Search for the cell housing the specified text and yield its (X, Y) center coordinate. 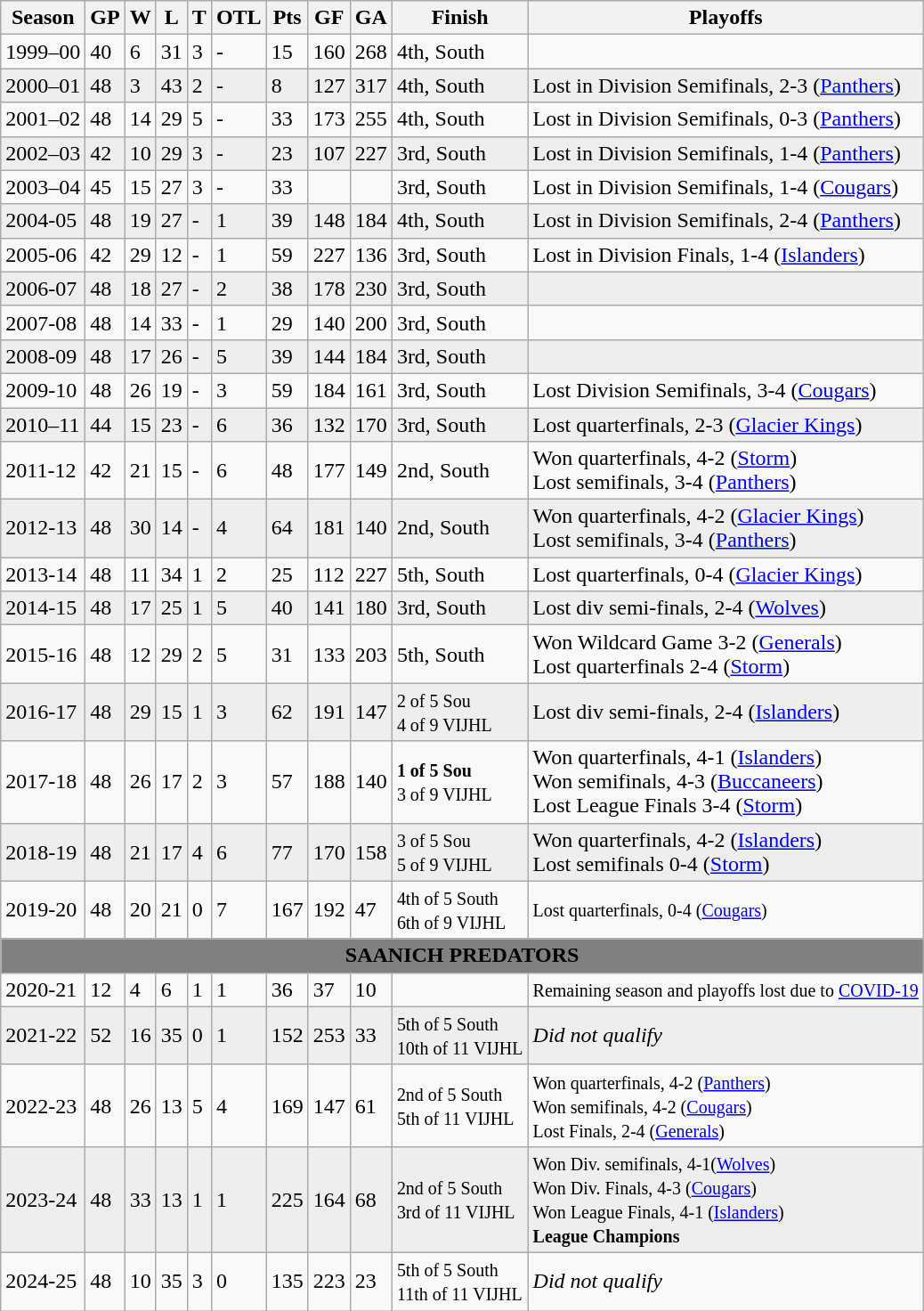
57 (287, 782)
52 (105, 1035)
Finish (459, 18)
2005-06 (43, 255)
Pts (287, 18)
Won quarterfinals, 4-2 (Islanders)Lost semifinals 0-4 (Storm) (725, 851)
1 of 5 Sou3 of 9 VIJHL (459, 782)
2018-19 (43, 851)
188 (329, 782)
2011-12 (43, 470)
164 (329, 1199)
2024-25 (43, 1281)
144 (329, 356)
161 (370, 390)
38 (287, 289)
2nd of 5 South5th of 11 VIJHL (459, 1105)
148 (329, 221)
192 (329, 910)
181 (329, 529)
2010–11 (43, 425)
Season (43, 18)
47 (370, 910)
200 (370, 322)
Playoffs (725, 18)
2014-15 (43, 608)
T (199, 18)
177 (329, 470)
16 (141, 1035)
1999–00 (43, 52)
2013-14 (43, 574)
3 of 5 Sou5 of 9 VIJHL (459, 851)
45 (105, 187)
158 (370, 851)
230 (370, 289)
2016-17 (43, 712)
Lost quarterfinals, 2-3 (Glacier Kings) (725, 425)
107 (329, 153)
2023-24 (43, 1199)
44 (105, 425)
18 (141, 289)
2009-10 (43, 390)
2 of 5 Sou4 of 9 VIJHL (459, 712)
225 (287, 1199)
2001–02 (43, 119)
2004-05 (43, 221)
GA (370, 18)
Won Div. semifinals, 4-1(Wolves)Won Div. Finals, 4-3 (Cougars)Won League Finals, 4-1 (Islanders)League Champions (725, 1199)
2000–01 (43, 85)
Lost quarterfinals, 0-4 (Cougars) (725, 910)
127 (329, 85)
Won quarterfinals, 4-2 (Panthers)Won semifinals, 4-2 (Cougars)Lost Finals, 2-4 (Generals) (725, 1105)
2007-08 (43, 322)
136 (370, 255)
Lost in Division Semifinals, 0-3 (Panthers) (725, 119)
2002–03 (43, 153)
Lost in Division Finals, 1-4 (Islanders) (725, 255)
2nd of 5 South3rd of 11 VIJHL (459, 1199)
178 (329, 289)
62 (287, 712)
2021-22 (43, 1035)
268 (370, 52)
317 (370, 85)
L (171, 18)
68 (370, 1199)
7 (239, 910)
141 (329, 608)
W (141, 18)
167 (287, 910)
253 (329, 1035)
30 (141, 529)
135 (287, 1281)
2020-21 (43, 989)
132 (329, 425)
64 (287, 529)
Lost in Division Semifinals, 1-4 (Cougars) (725, 187)
152 (287, 1035)
Lost quarterfinals, 0-4 (Glacier Kings) (725, 574)
37 (329, 989)
180 (370, 608)
160 (329, 52)
169 (287, 1105)
133 (329, 654)
2006-07 (43, 289)
2017-18 (43, 782)
Lost div semi-finals, 2-4 (Wolves) (725, 608)
255 (370, 119)
2015-16 (43, 654)
8 (287, 85)
2022-23 (43, 1105)
2012-13 (43, 529)
SAANICH PREDATORS (463, 956)
Won quarterfinals, 4-1 (Islanders)Won semifinals, 4-3 (Buccaneers)Lost League Finals 3-4 (Storm) (725, 782)
GF (329, 18)
20 (141, 910)
OTL (239, 18)
Lost in Division Semifinals, 1-4 (Panthers) (725, 153)
149 (370, 470)
77 (287, 851)
223 (329, 1281)
Remaining season and playoffs lost due to COVID-19 (725, 989)
173 (329, 119)
11 (141, 574)
GP (105, 18)
4th of 5 South6th of 9 VIJHL (459, 910)
Won quarterfinals, 4-2 (Storm)Lost semifinals, 3-4 (Panthers) (725, 470)
2003–04 (43, 187)
203 (370, 654)
Lost in Division Semifinals, 2-4 (Panthers) (725, 221)
Won Wildcard Game 3-2 (Generals)Lost quarterfinals 2-4 (Storm) (725, 654)
5th of 5 South10th of 11 VIJHL (459, 1035)
2019-20 (43, 910)
Lost in Division Semifinals, 2-3 (Panthers) (725, 85)
5th of 5 South11th of 11 VIJHL (459, 1281)
61 (370, 1105)
Lost div semi-finals, 2-4 (Islanders) (725, 712)
2008-09 (43, 356)
Lost Division Semifinals, 3-4 (Cougars) (725, 390)
34 (171, 574)
112 (329, 574)
43 (171, 85)
Won quarterfinals, 4-2 (Glacier Kings)Lost semifinals, 3-4 (Panthers) (725, 529)
191 (329, 712)
